Detect which cell encompasses the target text, then output its [X, Y] center coordinate. 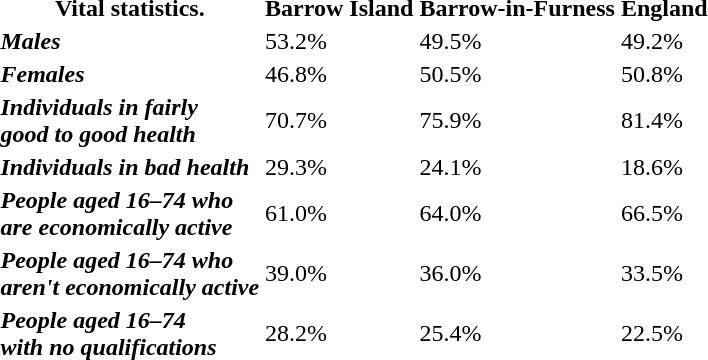
36.0% [518, 274]
29.3% [340, 167]
64.0% [518, 214]
46.8% [340, 74]
50.5% [518, 74]
24.1% [518, 167]
53.2% [340, 41]
75.9% [518, 120]
39.0% [340, 274]
49.5% [518, 41]
70.7% [340, 120]
61.0% [340, 214]
